For the text-containing cell, return its midpoint in (X, Y) coordinate format. 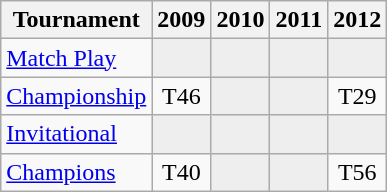
2009 (182, 20)
T29 (358, 96)
Champions (76, 172)
T56 (358, 172)
2010 (240, 20)
Invitational (76, 134)
Championship (76, 96)
Match Play (76, 58)
T46 (182, 96)
2012 (358, 20)
2011 (299, 20)
Tournament (76, 20)
T40 (182, 172)
